Extract the [X, Y] coordinate from the center of the cell holding the provided text.  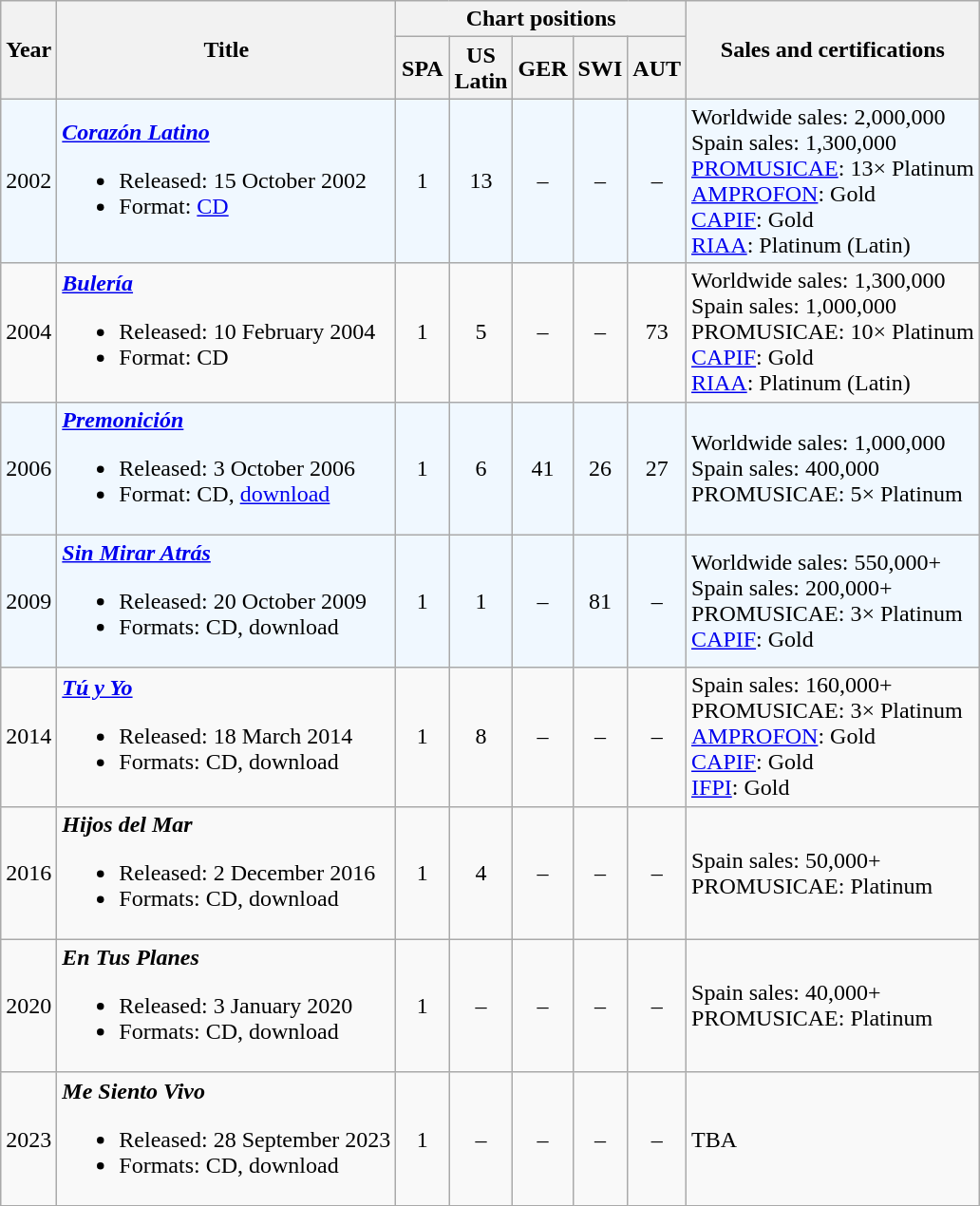
Worldwide sales: 550,000+ Spain sales: 200,000+ PROMUSICAE: 3× PlatinumCAPIF: Gold [834, 601]
2002 [28, 180]
5 [481, 332]
GER [543, 68]
4 [481, 873]
Spain sales: 50,000+ PROMUSICAE: Platinum [834, 873]
Tú y YoReleased: 18 March 2014Formats: CD, download [226, 737]
Worldwide sales: 2,000,000Spain sales: 1,300,000PROMUSICAE: 13× PlatinumAMPROFON: GoldCAPIF: GoldRIAA: Platinum (Latin) [834, 180]
Sin Mirar AtrásReleased: 20 October 2009Formats: CD, download [226, 601]
Worldwide sales: 1,000,000Spain sales: 400,000PROMUSICAE: 5× Platinum [834, 468]
2014 [28, 737]
27 [657, 468]
Spain sales: 40,000+ PROMUSICAE: Platinum [834, 1006]
US Latin [481, 68]
En Tus PlanesReleased: 3 January 2020Formats: CD, download [226, 1006]
Me Siento VivoReleased: 28 September 2023Formats: CD, download [226, 1139]
2009 [28, 601]
2023 [28, 1139]
13 [481, 180]
2004 [28, 332]
81 [600, 601]
2006 [28, 468]
Corazón LatinoReleased: 15 October 2002Format: CD [226, 180]
Worldwide sales: 1,300,000Spain sales: 1,000,000PROMUSICAE: 10× PlatinumCAPIF: GoldRIAA: Platinum (Latin) [834, 332]
Chart positions [541, 19]
8 [481, 737]
TBA [834, 1139]
73 [657, 332]
6 [481, 468]
2016 [28, 873]
2020 [28, 1006]
BuleríaReleased: 10 February 2004Format: CD [226, 332]
PremoniciónReleased: 3 October 2006Format: CD, download [226, 468]
Year [28, 49]
Spain sales: 160,000+ PROMUSICAE: 3× PlatinumAMPROFON: GoldCAPIF: GoldIFPI: Gold [834, 737]
Sales and certifications [834, 49]
SPA [423, 68]
26 [600, 468]
AUT [657, 68]
Hijos del MarReleased: 2 December 2016Formats: CD, download [226, 873]
Title [226, 49]
41 [543, 468]
SWI [600, 68]
